Locate the cell with the specified text and output its (x, y) center coordinate. 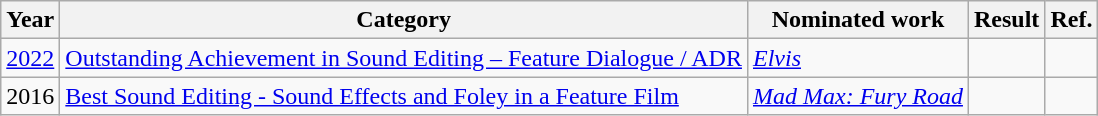
Result (1006, 20)
Ref. (1072, 20)
2016 (30, 96)
Elvis (858, 58)
Outstanding Achievement in Sound Editing – Feature Dialogue / ADR (404, 58)
2022 (30, 58)
Mad Max: Fury Road (858, 96)
Year (30, 20)
Best Sound Editing - Sound Effects and Foley in a Feature Film (404, 96)
Nominated work (858, 20)
Category (404, 20)
